Extract the (x, y) coordinate from the center of the cell holding the provided text.  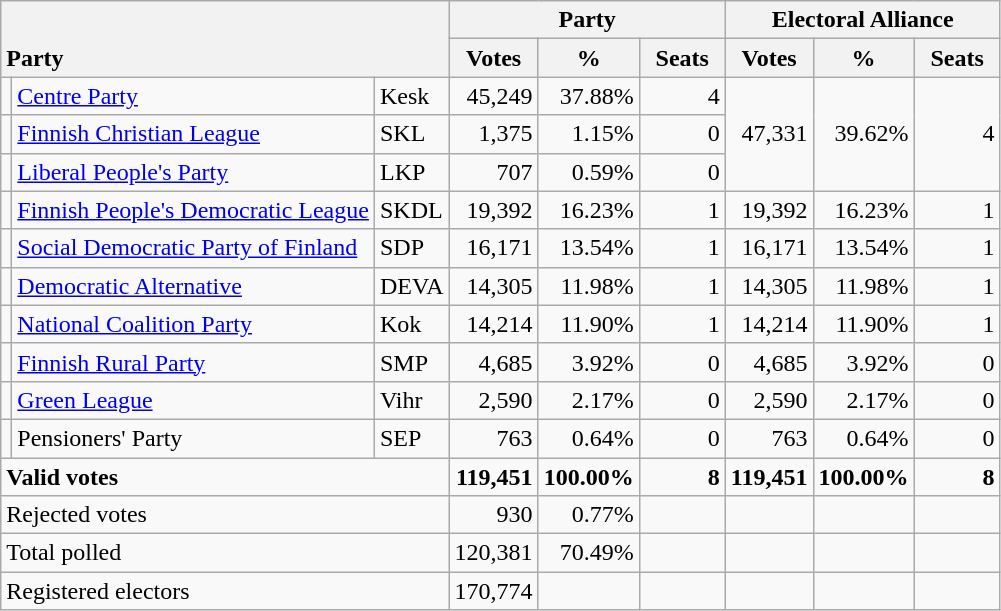
39.62% (864, 134)
1,375 (494, 134)
Finnish Rural Party (194, 362)
Vihr (412, 400)
47,331 (769, 134)
37.88% (588, 96)
0.59% (588, 172)
DEVA (412, 286)
Total polled (225, 553)
LKP (412, 172)
Registered electors (225, 591)
930 (494, 515)
SMP (412, 362)
45,249 (494, 96)
707 (494, 172)
Finnish People's Democratic League (194, 210)
Kok (412, 324)
Centre Party (194, 96)
0.77% (588, 515)
SKL (412, 134)
National Coalition Party (194, 324)
Electoral Alliance (862, 20)
Finnish Christian League (194, 134)
Kesk (412, 96)
Democratic Alternative (194, 286)
Green League (194, 400)
170,774 (494, 591)
SKDL (412, 210)
Pensioners' Party (194, 438)
Social Democratic Party of Finland (194, 248)
70.49% (588, 553)
SEP (412, 438)
120,381 (494, 553)
Valid votes (225, 477)
Rejected votes (225, 515)
1.15% (588, 134)
SDP (412, 248)
Liberal People's Party (194, 172)
